Locate the cell with the specified text and output its [x, y] center coordinate. 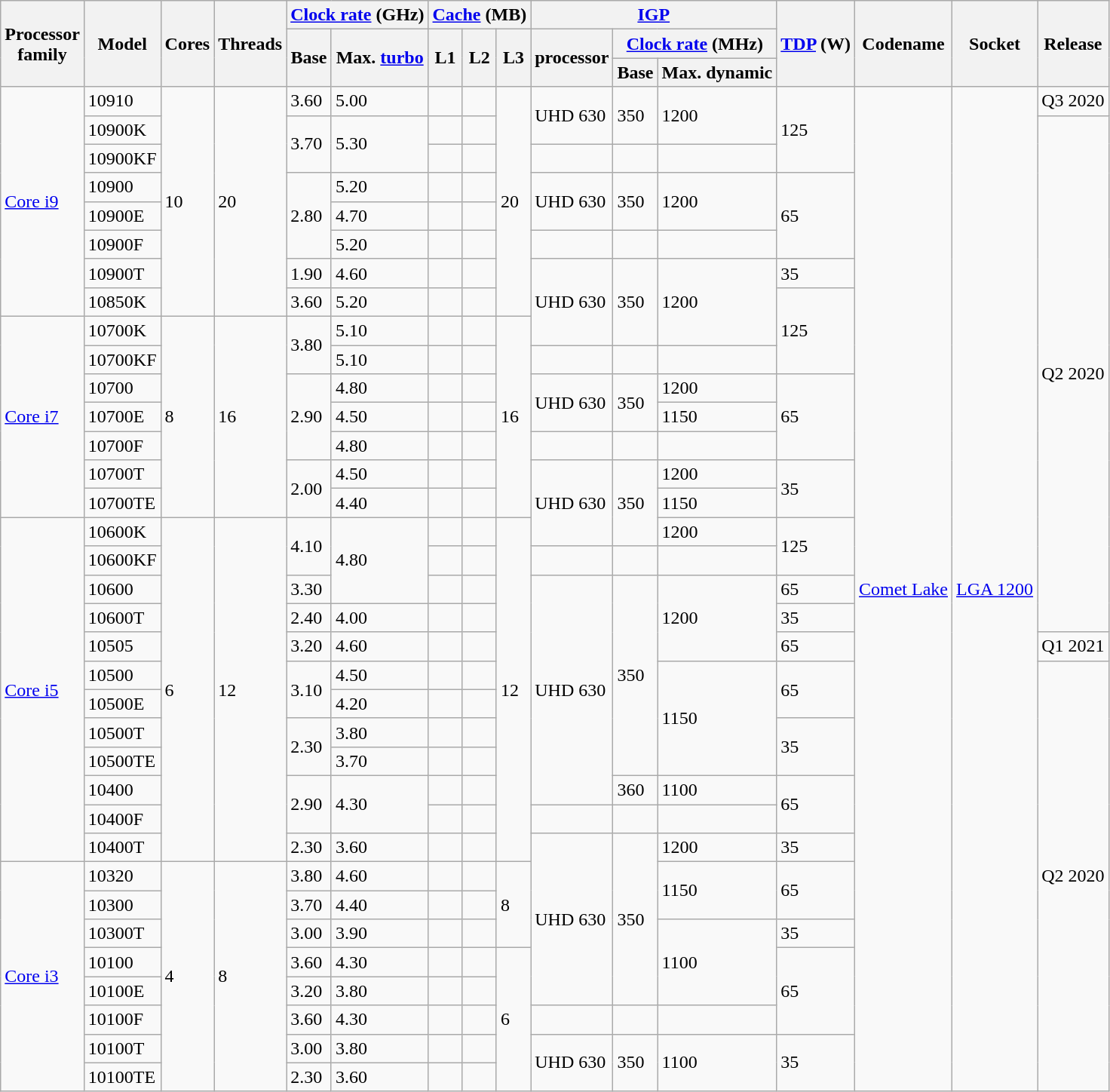
10500E [122, 704]
Max. dynamic [717, 72]
processor [572, 58]
10910 [122, 101]
10600KF [122, 560]
10700E [122, 417]
Core i7 [42, 416]
Cache (MB) [480, 15]
Threads [250, 44]
3.90 [380, 934]
Max. turbo [380, 58]
10900KF [122, 158]
10 [187, 201]
Core i3 [42, 977]
10505 [122, 646]
4.70 [380, 216]
10100E [122, 991]
2.40 [309, 618]
2.80 [309, 216]
Socket [995, 44]
4.00 [380, 618]
Q1 2021 [1073, 646]
3.30 [309, 589]
10700 [122, 388]
10850K [122, 302]
10500TE [122, 761]
5.30 [380, 144]
Clock rate (GHz) [357, 15]
Processor family [42, 44]
Core i9 [42, 201]
Clock rate (MHz) [695, 44]
Cores [187, 44]
10900E [122, 216]
IGP [654, 15]
10100 [122, 962]
L2 [480, 58]
10700KF [122, 360]
4.10 [309, 546]
10900F [122, 244]
10300T [122, 934]
TDP (W) [816, 44]
1.90 [309, 273]
10900 [122, 187]
3.10 [309, 689]
4 [187, 977]
10100F [122, 1020]
Core i5 [42, 689]
10400F [122, 818]
10100TE [122, 1077]
10500T [122, 732]
Q3 2020 [1073, 101]
10600T [122, 618]
5.00 [380, 101]
Release [1073, 44]
10400 [122, 790]
10700K [122, 330]
10600 [122, 589]
L3 [513, 58]
Code­name [903, 44]
Comet Lake [903, 589]
10700T [122, 474]
10300 [122, 905]
Model [122, 44]
10700TE [122, 503]
4.20 [380, 704]
2.00 [309, 489]
10500 [122, 675]
10700F [122, 446]
LGA 1200 [995, 589]
10400T [122, 848]
L1 [445, 58]
10320 [122, 876]
10600K [122, 532]
10900K [122, 130]
360 [635, 790]
10900T [122, 273]
10100T [122, 1048]
